Extract the (X, Y) coordinate from the center of the cell holding the provided text.  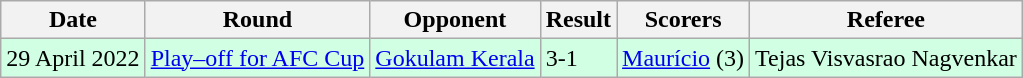
29 April 2022 (73, 58)
Referee (886, 20)
Tejas Visvasrao Nagvenkar (886, 58)
Scorers (684, 20)
Gokulam Kerala (455, 58)
Maurício (3) (684, 58)
Round (258, 20)
Play–off for AFC Cup (258, 58)
Date (73, 20)
3-1 (578, 58)
Opponent (455, 20)
Result (578, 20)
